Find where the given text appears and provide that cell's center as [X, Y] coordinate. 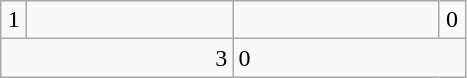
1 [14, 20]
3 [117, 58]
